Pinpoint the cell where the given text exists, returning its (X, Y) midpoint coordinate. 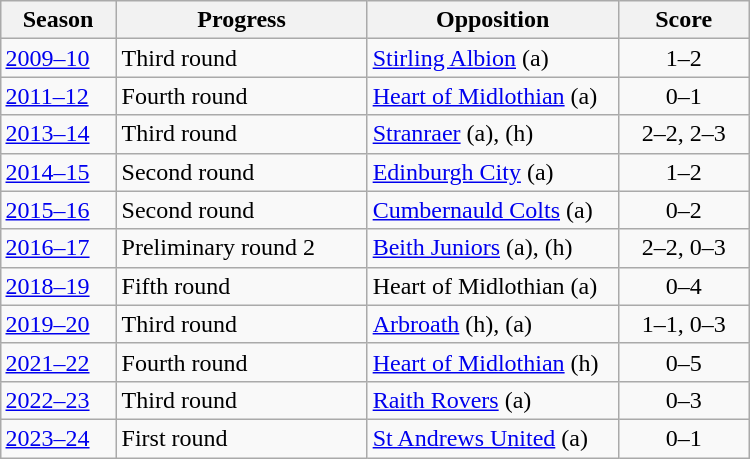
2009–10 (58, 58)
Score (684, 20)
Stirling Albion (a) (492, 58)
0–2 (684, 210)
Season (58, 20)
0–4 (684, 286)
Progress (242, 20)
1–1, 0–3 (684, 324)
2019–20 (58, 324)
Opposition (492, 20)
Beith Juniors (a), (h) (492, 248)
0–5 (684, 362)
2023–24 (58, 438)
Preliminary round 2 (242, 248)
Fifth round (242, 286)
2013–14 (58, 134)
2–2, 0–3 (684, 248)
Arbroath (h), (a) (492, 324)
Stranraer (a), (h) (492, 134)
Raith Rovers (a) (492, 400)
Heart of Midlothian (h) (492, 362)
St Andrews United (a) (492, 438)
First round (242, 438)
2022–23 (58, 400)
2015–16 (58, 210)
2016–17 (58, 248)
2–2, 2–3 (684, 134)
0–3 (684, 400)
2014–15 (58, 172)
2021–22 (58, 362)
2018–19 (58, 286)
Edinburgh City (a) (492, 172)
2011–12 (58, 96)
Cumbernauld Colts (a) (492, 210)
